Output the [x, y] coordinate of the center of the cell containing the given text.  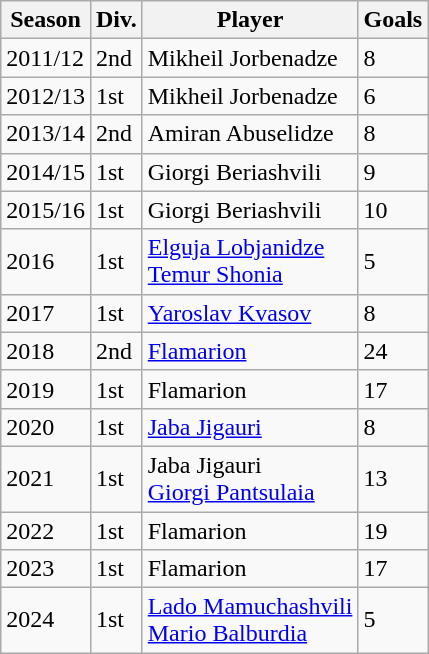
Yaroslav Kvasov [250, 313]
2024 [46, 620]
2012/13 [46, 96]
6 [393, 96]
Player [250, 20]
Amiran Abuselidze [250, 134]
2021 [46, 478]
2016 [46, 262]
24 [393, 351]
2013/14 [46, 134]
Season [46, 20]
2017 [46, 313]
2014/15 [46, 172]
2011/12 [46, 58]
2018 [46, 351]
Jaba Jigauri Giorgi Pantsulaia [250, 478]
Elguja Lobjanidze Temur Shonia [250, 262]
Jaba Jigauri [250, 427]
Div. [116, 20]
2019 [46, 389]
Goals [393, 20]
10 [393, 210]
9 [393, 172]
2020 [46, 427]
2022 [46, 531]
19 [393, 531]
2015/16 [46, 210]
Lado Mamuchashvili Mario Balburdia [250, 620]
2023 [46, 569]
13 [393, 478]
